Scan for the cell matching the given text and deliver its (X, Y) coordinate at center. 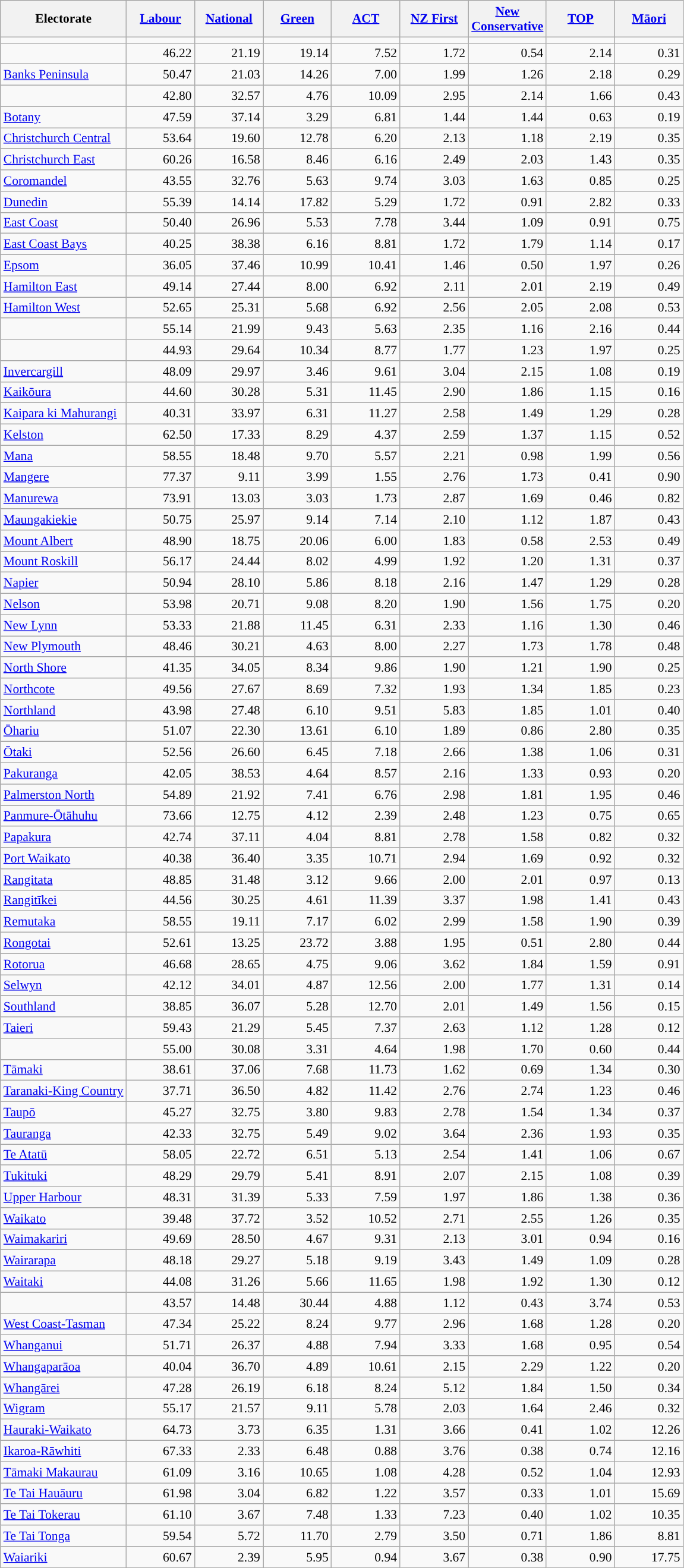
34.05 (229, 668)
18.75 (229, 541)
3.64 (434, 1134)
3.88 (366, 943)
Northland (64, 710)
44.93 (160, 350)
5.57 (366, 456)
5.45 (297, 1028)
2.05 (508, 308)
16.58 (229, 160)
9.83 (366, 1113)
7.00 (366, 75)
10.61 (366, 1367)
56.17 (160, 562)
0.93 (580, 774)
3.43 (434, 1261)
31.26 (229, 1282)
3.31 (297, 1049)
7.68 (297, 1070)
17.33 (229, 435)
3.16 (229, 1472)
3.29 (297, 117)
48.85 (160, 880)
38.53 (229, 774)
1.66 (580, 96)
1.78 (580, 647)
5.31 (297, 392)
43.55 (160, 181)
37.72 (229, 1218)
5.29 (366, 202)
48.46 (160, 647)
Ōhariu (64, 731)
Te Atatū (64, 1155)
4.12 (297, 816)
0.30 (649, 1070)
61.10 (160, 1515)
Ōtaki (64, 752)
Kelston (64, 435)
6.18 (297, 1388)
8.29 (297, 435)
10.34 (297, 350)
42.05 (160, 774)
5.95 (297, 1557)
64.73 (160, 1430)
0.50 (508, 266)
Mount Albert (64, 541)
Remutaka (64, 922)
Christchurch East (64, 160)
26.19 (229, 1388)
Southland (64, 1007)
21.29 (229, 1028)
Electorate (64, 19)
1.46 (434, 266)
3.44 (434, 223)
7.41 (297, 795)
2.98 (434, 795)
3.76 (434, 1451)
60.67 (160, 1557)
0.51 (508, 943)
31.39 (229, 1197)
7.32 (366, 689)
Banks Peninsula (64, 75)
21.88 (229, 625)
55.00 (160, 1049)
2.74 (508, 1091)
New Conservative (508, 19)
2.54 (434, 1155)
48.90 (160, 541)
3.66 (434, 1430)
44.08 (160, 1282)
2.95 (434, 96)
0.26 (649, 266)
9.70 (297, 456)
North Shore (64, 668)
50.40 (160, 223)
67.33 (160, 1451)
Ikaroa-Rāwhiti (64, 1451)
1.37 (508, 435)
15.69 (649, 1494)
73.66 (160, 816)
Māori (649, 19)
50.94 (160, 583)
5.13 (366, 1155)
3.99 (297, 477)
44.56 (160, 901)
59.43 (160, 1028)
37.14 (229, 117)
4.75 (297, 964)
55.14 (160, 329)
Te Tai Hauāuru (64, 1494)
Invercargill (64, 371)
11.73 (366, 1070)
1.83 (434, 541)
77.37 (160, 477)
8.91 (366, 1176)
7.48 (297, 1515)
Whanganui (64, 1346)
9.06 (366, 964)
17.75 (649, 1557)
National (229, 19)
18.48 (229, 456)
21.99 (229, 329)
Epsom (64, 266)
9.66 (366, 880)
5.41 (297, 1176)
0.17 (649, 244)
0.14 (649, 985)
5.68 (297, 308)
31.48 (229, 880)
4.82 (297, 1091)
54.89 (160, 795)
19.60 (229, 138)
36.70 (229, 1367)
7.59 (366, 1197)
5.18 (297, 1261)
1.89 (434, 731)
0.69 (508, 1070)
Waimakariri (64, 1239)
Mount Roskill (64, 562)
19.14 (297, 53)
30.25 (229, 901)
0.95 (580, 1346)
45.27 (160, 1113)
8.77 (366, 350)
2.99 (434, 922)
30.08 (229, 1049)
37.06 (229, 1070)
4.67 (297, 1239)
48.29 (160, 1176)
5.83 (434, 710)
48.18 (160, 1261)
Port Waikato (64, 858)
10.99 (297, 266)
1.14 (580, 244)
2.21 (434, 456)
7.23 (434, 1515)
Tāmaki Makaurau (64, 1472)
3.33 (434, 1346)
Tauranga (64, 1134)
Northcote (64, 689)
53.33 (160, 625)
Rangitata (64, 880)
2.90 (434, 392)
4.61 (297, 901)
12.26 (649, 1430)
2.66 (434, 752)
2.27 (434, 647)
53.64 (160, 138)
East Coast Bays (64, 244)
55.39 (160, 202)
0.85 (580, 181)
50.75 (160, 519)
Taieri (64, 1028)
NZ First (434, 19)
0.63 (580, 117)
6.51 (297, 1155)
TOP (580, 19)
53.98 (160, 604)
1.64 (508, 1409)
4.89 (297, 1367)
7.18 (366, 752)
9.14 (297, 519)
2.58 (434, 414)
43.57 (160, 1303)
2.46 (580, 1409)
40.38 (160, 858)
1.54 (508, 1113)
48.31 (160, 1197)
9.19 (366, 1261)
36.50 (229, 1091)
2.96 (434, 1324)
11.27 (366, 414)
Rotorua (64, 964)
Nelson (64, 604)
Pakuranga (64, 774)
2.08 (580, 308)
39.48 (160, 1218)
61.98 (160, 1494)
0.74 (580, 1451)
0.13 (649, 880)
21.57 (229, 1409)
3.50 (434, 1536)
25.97 (229, 519)
29.64 (229, 350)
36.05 (160, 266)
24.44 (229, 562)
30.28 (229, 392)
Papakura (64, 837)
40.04 (160, 1367)
11.39 (366, 901)
0.98 (508, 456)
0.56 (649, 456)
Kaikōura (64, 392)
28.50 (229, 1239)
2.79 (366, 1536)
46.68 (160, 964)
8.46 (297, 160)
Te Tai Tokerau (64, 1515)
26.96 (229, 223)
52.61 (160, 943)
49.14 (160, 286)
0.15 (649, 1007)
21.03 (229, 75)
0.67 (649, 1155)
8.18 (366, 583)
1.20 (508, 562)
2.53 (580, 541)
42.80 (160, 96)
9.51 (366, 710)
Kaipara ki Mahurangi (64, 414)
Taupō (64, 1113)
5.66 (297, 1282)
36.07 (229, 1007)
2.59 (434, 435)
1.50 (580, 1388)
49.56 (160, 689)
6.48 (297, 1451)
5.12 (434, 1388)
Palmerston North (64, 795)
48.09 (160, 371)
22.30 (229, 731)
0.65 (649, 816)
1.18 (508, 138)
26.37 (229, 1346)
Green (297, 19)
0.29 (649, 75)
9.31 (366, 1239)
38.85 (160, 1007)
4.37 (366, 435)
13.61 (297, 731)
Te Tai Tonga (64, 1536)
30.21 (229, 647)
12.56 (366, 985)
2.07 (434, 1176)
27.44 (229, 286)
41.35 (160, 668)
1.63 (508, 181)
19.11 (229, 922)
3.57 (434, 1494)
2.94 (434, 858)
6.45 (297, 752)
3.62 (434, 964)
6.00 (366, 541)
12.70 (366, 1007)
6.81 (366, 117)
0.97 (580, 880)
7.78 (366, 223)
10.35 (649, 1515)
Taranaki-King Country (64, 1091)
47.59 (160, 117)
Wigram (64, 1409)
4.99 (366, 562)
3.01 (508, 1239)
6.02 (366, 922)
2.29 (508, 1367)
Hamilton West (64, 308)
8.20 (366, 604)
10.09 (366, 96)
20.71 (229, 604)
7.94 (366, 1346)
1.62 (434, 1070)
10.65 (297, 1472)
52.65 (160, 308)
6.76 (366, 795)
1.47 (508, 583)
4.63 (297, 647)
12.16 (649, 1451)
9.08 (297, 604)
5.33 (297, 1197)
60.26 (160, 160)
3.74 (580, 1303)
1.43 (580, 160)
1.79 (508, 244)
3.12 (297, 880)
1.81 (508, 795)
13.25 (229, 943)
51.07 (160, 731)
1.59 (580, 964)
6.82 (297, 1494)
2.18 (580, 75)
2.55 (508, 1218)
2.82 (580, 202)
Waitaki (64, 1282)
Whangaparāoa (64, 1367)
2.10 (434, 519)
Manurewa (64, 499)
25.31 (229, 308)
40.25 (160, 244)
0.34 (649, 1388)
46.22 (160, 53)
Hamilton East (64, 286)
58.05 (160, 1155)
27.48 (229, 710)
51.71 (160, 1346)
34.01 (229, 985)
1.55 (366, 477)
47.28 (160, 1388)
Wairarapa (64, 1261)
1.04 (580, 1472)
8.02 (297, 562)
9.86 (366, 668)
Maungakiekie (64, 519)
11.65 (366, 1282)
ACT (366, 19)
14.14 (229, 202)
12.78 (297, 138)
23.72 (297, 943)
29.97 (229, 371)
2.63 (434, 1028)
New Plymouth (64, 647)
2.71 (434, 1218)
6.35 (297, 1430)
Christchurch Central (64, 138)
3.35 (297, 858)
28.10 (229, 583)
2.87 (434, 499)
37.46 (229, 266)
Coromandel (64, 181)
3.73 (229, 1430)
Upper Harbour (64, 1197)
5.49 (297, 1134)
2.11 (434, 286)
7.37 (366, 1028)
52.56 (160, 752)
40.31 (160, 414)
28.65 (229, 964)
12.93 (649, 1472)
2.36 (508, 1134)
49.69 (160, 1239)
36.40 (229, 858)
2.56 (434, 308)
27.67 (229, 689)
8.69 (297, 689)
New Lynn (64, 625)
4.87 (297, 985)
Panmure-Ōtāhuhu (64, 816)
2.35 (434, 329)
12.75 (229, 816)
21.19 (229, 53)
Whangārei (64, 1388)
62.50 (160, 435)
5.53 (297, 223)
Waiariki (64, 1557)
33.97 (229, 414)
2.48 (434, 816)
29.27 (229, 1261)
30.44 (297, 1303)
0.36 (649, 1197)
21.92 (229, 795)
42.74 (160, 837)
14.26 (297, 75)
Rangitīkei (64, 901)
Napier (64, 583)
32.76 (229, 181)
26.60 (229, 752)
1.87 (580, 519)
7.52 (366, 53)
7.17 (297, 922)
47.34 (160, 1324)
4.28 (434, 1472)
0.88 (366, 1451)
20.06 (297, 541)
50.47 (160, 75)
0.23 (649, 689)
14.48 (229, 1303)
Tāmaki (64, 1070)
Mana (64, 456)
44.60 (160, 392)
Botany (64, 117)
9.61 (366, 371)
2.49 (434, 160)
West Coast-Tasman (64, 1324)
13.03 (229, 499)
9.02 (366, 1134)
29.79 (229, 1176)
59.54 (160, 1536)
0.58 (508, 541)
42.33 (160, 1134)
73.91 (160, 499)
Hauraki-Waikato (64, 1430)
61.09 (160, 1472)
5.28 (297, 1007)
11.70 (297, 1536)
38.61 (160, 1070)
Mangere (64, 477)
8.34 (297, 668)
38.38 (229, 244)
5.78 (366, 1409)
10.52 (366, 1218)
Selwyn (64, 985)
1.21 (508, 668)
37.11 (229, 837)
43.98 (160, 710)
10.71 (366, 858)
55.17 (160, 1409)
0.48 (649, 647)
0.86 (508, 731)
0.71 (508, 1536)
25.22 (229, 1324)
9.43 (297, 329)
0.92 (580, 858)
Labour (160, 19)
4.04 (297, 837)
3.80 (297, 1113)
7.14 (366, 519)
42.12 (160, 985)
6.20 (366, 138)
Waikato (64, 1218)
East Coast (64, 223)
1.70 (508, 1049)
9.74 (366, 181)
5.72 (229, 1536)
Tukituki (64, 1176)
10.41 (366, 266)
22.72 (229, 1155)
3.52 (297, 1218)
5.86 (297, 583)
3.46 (297, 371)
Rongotai (64, 943)
Dunedin (64, 202)
37.71 (160, 1091)
8.57 (366, 774)
32.57 (229, 96)
17.82 (297, 202)
3.37 (434, 901)
9.77 (366, 1324)
4.76 (297, 96)
1.75 (580, 604)
0.60 (580, 1049)
11.42 (366, 1091)
